Provide the (X, Y) coordinate of the cell's center where the given text is located.  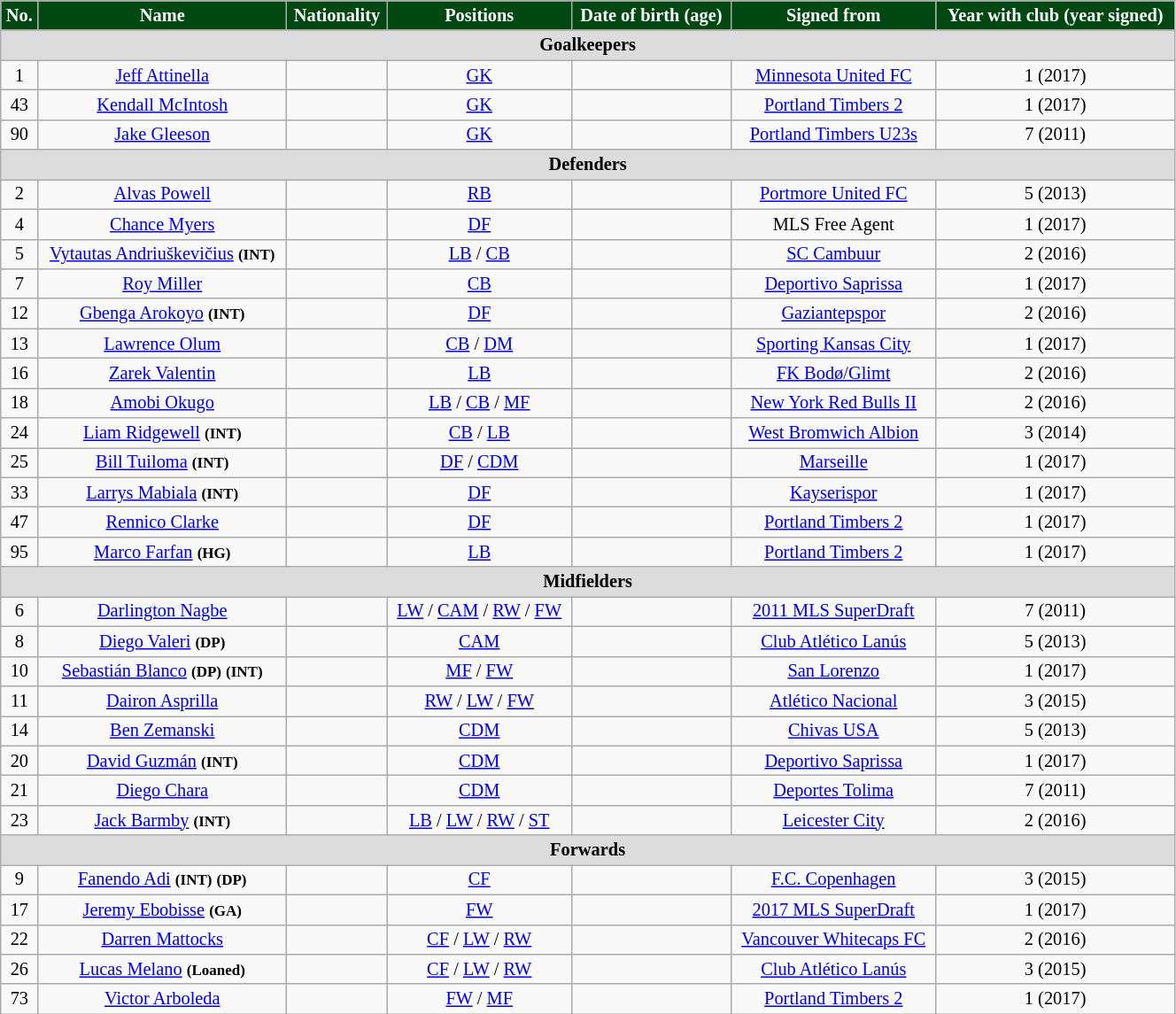
22 (19, 940)
Portland Timbers U23s (834, 135)
CF (479, 879)
CAM (479, 641)
Lucas Melano (Loaned) (163, 969)
CB / LB (479, 433)
LB / CB / MF (479, 403)
Vancouver Whitecaps FC (834, 940)
West Bromwich Albion (834, 433)
Jeff Attinella (163, 75)
12 (19, 313)
Alvas Powell (163, 194)
Sebastián Blanco (DP) (INT) (163, 671)
LB / LW / RW / ST (479, 820)
21 (19, 790)
90 (19, 135)
SC Cambuur (834, 254)
7 (19, 283)
2017 MLS SuperDraft (834, 910)
Defenders (588, 165)
2 (19, 194)
13 (19, 344)
MLS Free Agent (834, 224)
Rennico Clarke (163, 522)
43 (19, 104)
9 (19, 879)
DF / CDM (479, 462)
Diego Chara (163, 790)
FW (479, 910)
New York Red Bulls II (834, 403)
MF / FW (479, 671)
Vytautas Andriuškevičius (INT) (163, 254)
Lawrence Olum (163, 344)
Jake Gleeson (163, 135)
Portmore United FC (834, 194)
Atlético Nacional (834, 701)
Chance Myers (163, 224)
3 (2014) (1056, 433)
Darren Mattocks (163, 940)
Name (163, 15)
F.C. Copenhagen (834, 879)
47 (19, 522)
David Guzmán (INT) (163, 761)
5 (19, 254)
Nationality (337, 15)
6 (19, 611)
Midfielders (588, 582)
Leicester City (834, 820)
Fanendo Adi (INT) (DP) (163, 879)
95 (19, 552)
Deportes Tolima (834, 790)
2011 MLS SuperDraft (834, 611)
33 (19, 492)
CB / DM (479, 344)
Positions (479, 15)
FW / MF (479, 999)
16 (19, 373)
Year with club (year signed) (1056, 15)
FK Bodø/Glimt (834, 373)
San Lorenzo (834, 671)
Larrys Mabiala (INT) (163, 492)
LW / CAM / RW / FW (479, 611)
Minnesota United FC (834, 75)
No. (19, 15)
Goalkeepers (588, 45)
RB (479, 194)
18 (19, 403)
26 (19, 969)
Ben Zemanski (163, 731)
Marco Farfan (HG) (163, 552)
Kendall McIntosh (163, 104)
1 (19, 75)
Marseille (834, 462)
23 (19, 820)
Chivas USA (834, 731)
Roy Miller (163, 283)
RW / LW / FW (479, 701)
14 (19, 731)
8 (19, 641)
17 (19, 910)
Sporting Kansas City (834, 344)
LB / CB (479, 254)
Amobi Okugo (163, 403)
Dairon Asprilla (163, 701)
25 (19, 462)
Jeremy Ebobisse (GA) (163, 910)
10 (19, 671)
Bill Tuiloma (INT) (163, 462)
Date of birth (age) (652, 15)
24 (19, 433)
Forwards (588, 850)
Liam Ridgewell (INT) (163, 433)
Gaziantepspor (834, 313)
73 (19, 999)
Zarek Valentin (163, 373)
Signed from (834, 15)
11 (19, 701)
Gbenga Arokoyo (INT) (163, 313)
4 (19, 224)
Victor Arboleda (163, 999)
Kayserispor (834, 492)
20 (19, 761)
Jack Barmby (INT) (163, 820)
CB (479, 283)
Darlington Nagbe (163, 611)
Diego Valeri (DP) (163, 641)
